Locate the cell with the specified text and output its [x, y] center coordinate. 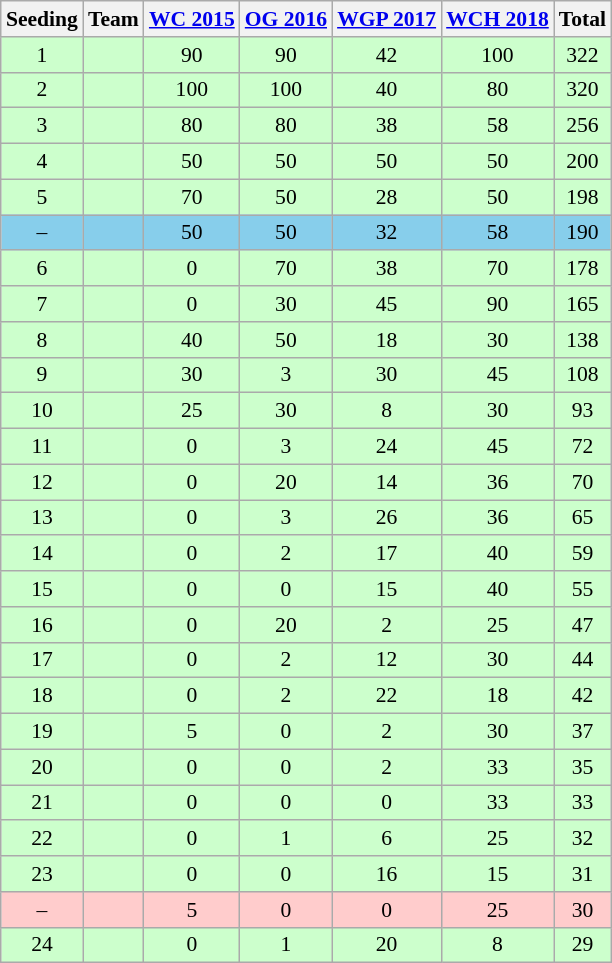
138 [582, 340]
31 [582, 874]
200 [582, 162]
13 [42, 518]
29 [582, 945]
35 [582, 767]
93 [582, 411]
320 [582, 90]
47 [582, 625]
256 [582, 126]
WGP 2017 [386, 19]
190 [582, 233]
26 [386, 518]
Total [582, 19]
198 [582, 197]
11 [42, 447]
44 [582, 660]
23 [42, 874]
65 [582, 518]
37 [582, 732]
10 [42, 411]
WC 2015 [192, 19]
59 [582, 554]
Seeding [42, 19]
WCH 2018 [498, 19]
55 [582, 589]
7 [42, 304]
4 [42, 162]
Team [114, 19]
322 [582, 55]
19 [42, 732]
165 [582, 304]
72 [582, 447]
178 [582, 269]
108 [582, 375]
OG 2016 [286, 19]
21 [42, 803]
9 [42, 375]
28 [386, 197]
